Locate the cell with the specified text and output its [X, Y] center coordinate. 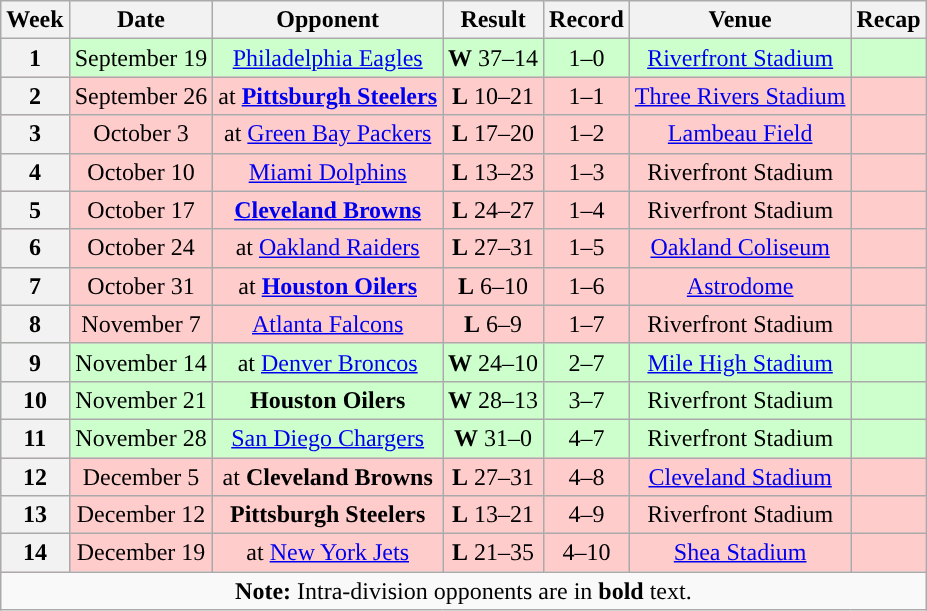
December 19 [141, 553]
November 21 [141, 400]
at New York Jets [328, 553]
Pittsburgh Steelers [328, 515]
Record [587, 20]
Oakland Coliseum [740, 248]
Result [494, 20]
8 [35, 324]
L 24–27 [494, 210]
W 31–0 [494, 438]
4–8 [587, 477]
December 5 [141, 477]
W 37–14 [494, 58]
1–4 [587, 210]
at Denver Broncos [328, 362]
at Houston Oilers [328, 286]
Houston Oilers [328, 400]
October 24 [141, 248]
October 17 [141, 210]
12 [35, 477]
2–7 [587, 362]
Opponent [328, 20]
October 10 [141, 172]
Miami Dolphins [328, 172]
6 [35, 248]
September 19 [141, 58]
4–9 [587, 515]
14 [35, 553]
November 7 [141, 324]
Three Rivers Stadium [740, 96]
1 [35, 58]
W 28–13 [494, 400]
7 [35, 286]
4–10 [587, 553]
1–7 [587, 324]
1–5 [587, 248]
W 24–10 [494, 362]
Cleveland Browns [328, 210]
L 6–10 [494, 286]
December 12 [141, 515]
1–0 [587, 58]
L 13–21 [494, 515]
Note: Intra-division opponents are in bold text. [464, 591]
L 6–9 [494, 324]
Astrodome [740, 286]
L 10–21 [494, 96]
Cleveland Stadium [740, 477]
Date [141, 20]
Week [35, 20]
November 28 [141, 438]
San Diego Chargers [328, 438]
October 3 [141, 134]
L 13–23 [494, 172]
L 21–35 [494, 553]
1–2 [587, 134]
Philadelphia Eagles [328, 58]
Shea Stadium [740, 553]
November 14 [141, 362]
4 [35, 172]
at Oakland Raiders [328, 248]
at Green Bay Packers [328, 134]
1–6 [587, 286]
3–7 [587, 400]
Venue [740, 20]
4–7 [587, 438]
2 [35, 96]
at Cleveland Browns [328, 477]
3 [35, 134]
Atlanta Falcons [328, 324]
13 [35, 515]
11 [35, 438]
Lambeau Field [740, 134]
Recap [888, 20]
October 31 [141, 286]
1–3 [587, 172]
10 [35, 400]
Mile High Stadium [740, 362]
September 26 [141, 96]
at Pittsburgh Steelers [328, 96]
5 [35, 210]
1–1 [587, 96]
L 17–20 [494, 134]
9 [35, 362]
